Search for the cell housing the specified text and yield its (x, y) center coordinate. 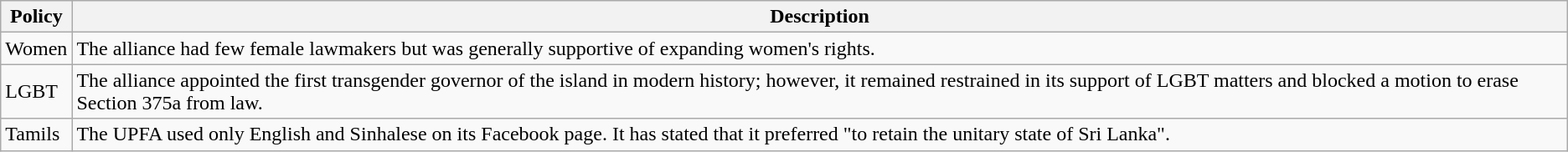
Women (37, 48)
Description (819, 17)
Policy (37, 17)
The UPFA used only English and Sinhalese on its Facebook page. It has stated that it preferred "to retain the unitary state of Sri Lanka". (819, 134)
Tamils (37, 134)
LGBT (37, 92)
The alliance had few female lawmakers but was generally supportive of expanding women's rights. (819, 48)
